Return (X, Y) of the center of cell containing provided text 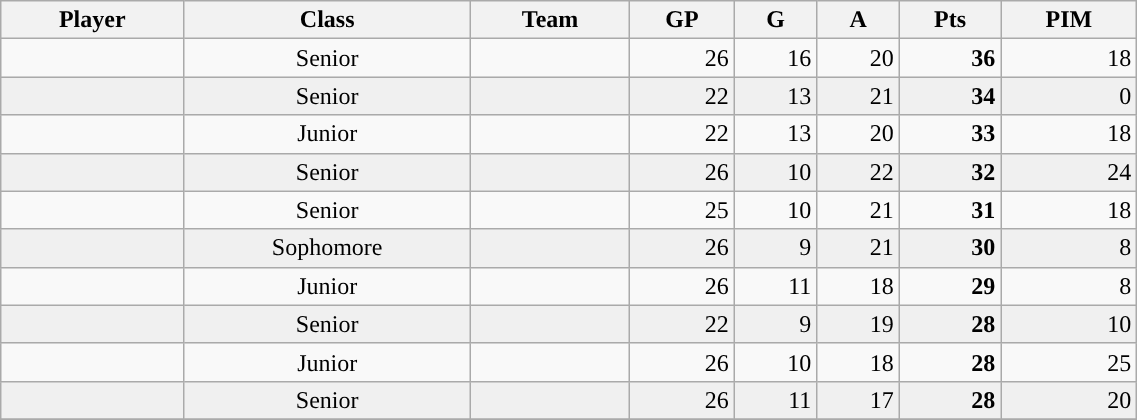
34 (950, 96)
Player (92, 20)
31 (950, 210)
36 (950, 58)
33 (950, 134)
30 (950, 248)
32 (950, 172)
Sophomore (328, 248)
16 (776, 58)
Class (328, 20)
24 (1069, 172)
Pts (950, 20)
0 (1069, 96)
PIM (1069, 20)
17 (858, 400)
19 (858, 324)
29 (950, 286)
A (858, 20)
Team (550, 20)
G (776, 20)
GP (682, 20)
